Output the (x, y) coordinate of the center of the cell containing the given text.  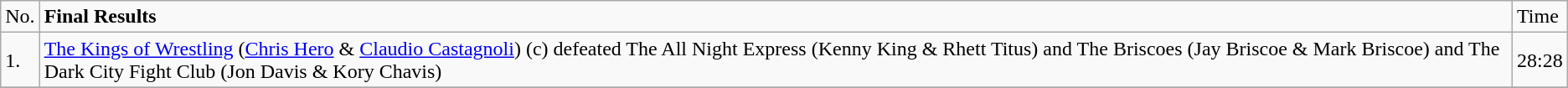
Final Results (776, 17)
1. (20, 60)
No. (20, 17)
28:28 (1540, 60)
Time (1540, 17)
